Capture the cell that displays the provided text and extract its [X, Y] central coordinate. 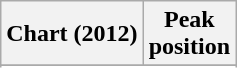
Chart (2012) [72, 34]
Peakposition [189, 34]
